Return [X, Y] of the center of cell containing provided text 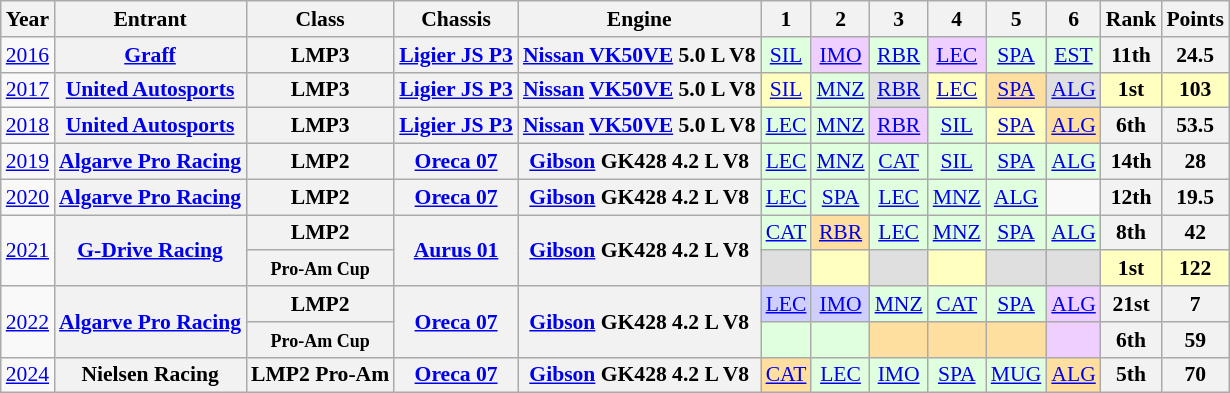
21st [1132, 304]
6 [1073, 19]
2 [840, 19]
1 [786, 19]
Entrant [150, 19]
2016 [28, 55]
Year [28, 19]
2017 [28, 90]
2019 [28, 162]
3 [899, 19]
Chassis [456, 19]
7 [1195, 304]
Points [1195, 19]
42 [1195, 233]
2021 [28, 250]
Rank [1132, 19]
2024 [28, 375]
28 [1195, 162]
103 [1195, 90]
59 [1195, 340]
53.5 [1195, 126]
19.5 [1195, 197]
Class [320, 19]
5 [1016, 19]
12th [1132, 197]
Aurus 01 [456, 250]
4 [957, 19]
70 [1195, 375]
MUG [1016, 375]
2018 [28, 126]
LMP2 Pro-Am [320, 375]
EST [1073, 55]
24.5 [1195, 55]
5th [1132, 375]
122 [1195, 269]
Nielsen Racing [150, 375]
14th [1132, 162]
8th [1132, 233]
G-Drive Racing [150, 250]
Graff [150, 55]
Engine [640, 19]
2022 [28, 322]
11th [1132, 55]
2020 [28, 197]
